Return [X, Y] of the center of cell containing provided text 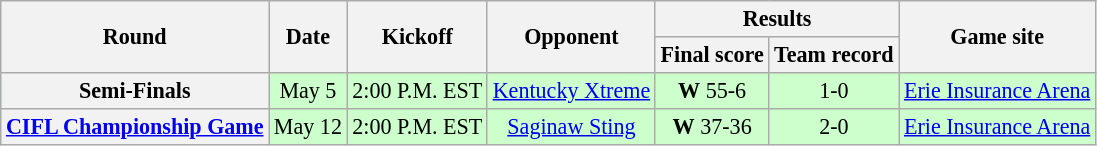
Saginaw Sting [571, 126]
CIFL Championship Game [135, 126]
Semi-Finals [135, 90]
Game site [998, 36]
Round [135, 36]
W 55-6 [712, 90]
1-0 [834, 90]
W 37-36 [712, 126]
Kentucky Xtreme [571, 90]
Results [776, 18]
Kickoff [417, 36]
May 5 [308, 90]
May 12 [308, 126]
Team record [834, 54]
2-0 [834, 126]
Final score [712, 54]
Date [308, 36]
Opponent [571, 36]
